Search for the cell housing the specified text and yield its (x, y) center coordinate. 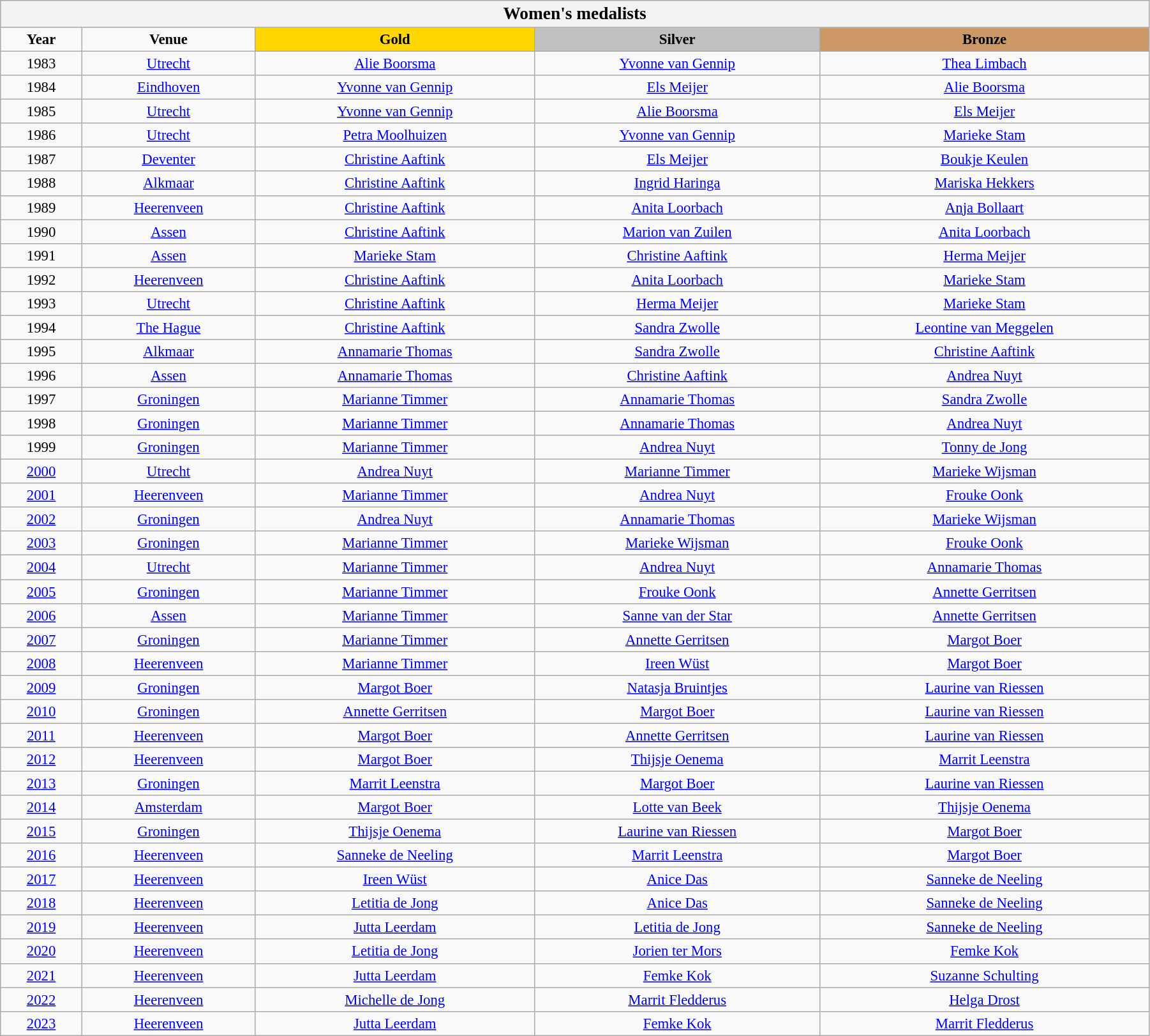
2001 (41, 495)
Marion van Zuilen (678, 232)
Gold (395, 40)
2014 (41, 807)
Leontine van Meggelen (985, 327)
1991 (41, 255)
1983 (41, 64)
2020 (41, 952)
2006 (41, 615)
1985 (41, 112)
2011 (41, 735)
The Hague (168, 327)
2022 (41, 1000)
1992 (41, 280)
1988 (41, 184)
2021 (41, 975)
Eindhoven (168, 87)
2005 (41, 592)
2018 (41, 903)
Suzanne Schulting (985, 975)
Deventer (168, 160)
Silver (678, 40)
Michelle de Jong (395, 1000)
Boukje Keulen (985, 160)
Thea Limbach (985, 64)
2012 (41, 760)
1984 (41, 87)
2013 (41, 783)
Venue (168, 40)
Bronze (985, 40)
1999 (41, 447)
2009 (41, 687)
2008 (41, 663)
Sanne van der Star (678, 615)
2010 (41, 712)
2017 (41, 880)
2016 (41, 855)
2004 (41, 567)
2003 (41, 543)
1997 (41, 400)
Helga Drost (985, 1000)
1990 (41, 232)
Tonny de Jong (985, 447)
2007 (41, 640)
2019 (41, 927)
Year (41, 40)
Amsterdam (168, 807)
2002 (41, 520)
Anja Bollaart (985, 207)
2000 (41, 472)
1998 (41, 424)
2023 (41, 1023)
1996 (41, 375)
Jorien ter Mors (678, 952)
1987 (41, 160)
Ingrid Haringa (678, 184)
2015 (41, 832)
Mariska Hekkers (985, 184)
Lotte van Beek (678, 807)
Natasja Bruintjes (678, 687)
1986 (41, 135)
Petra Moolhuizen (395, 135)
1995 (41, 352)
1993 (41, 304)
Women's medalists (575, 14)
1994 (41, 327)
1989 (41, 207)
